From the cell containing the given text, extract its center point as (x, y) coordinate. 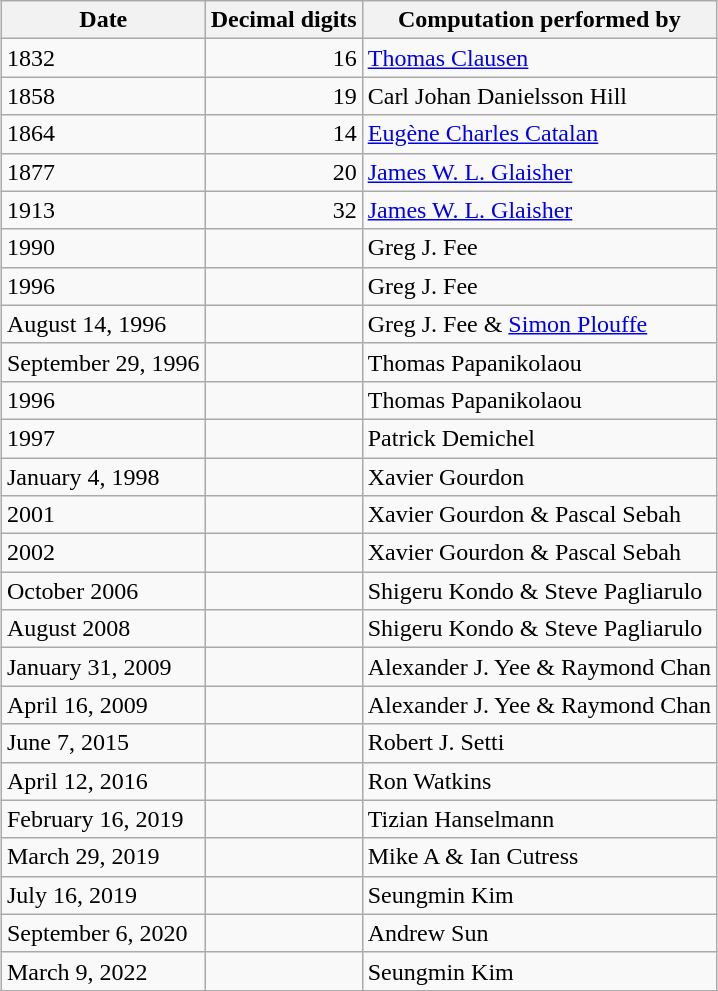
January 31, 2009 (103, 667)
Tizian Hanselmann (539, 819)
14 (284, 134)
Xavier Gourdon (539, 477)
June 7, 2015 (103, 743)
16 (284, 58)
Computation performed by (539, 20)
January 4, 1998 (103, 477)
Ron Watkins (539, 781)
20 (284, 172)
September 6, 2020 (103, 933)
Patrick Demichel (539, 438)
Eugène Charles Catalan (539, 134)
Mike A & Ian Cutress (539, 857)
August 14, 1996 (103, 324)
Decimal digits (284, 20)
Andrew Sun (539, 933)
1997 (103, 438)
April 12, 2016 (103, 781)
19 (284, 96)
March 29, 2019 (103, 857)
Date (103, 20)
August 2008 (103, 629)
1913 (103, 210)
Greg J. Fee & Simon Plouffe (539, 324)
1864 (103, 134)
Carl Johan Danielsson Hill (539, 96)
32 (284, 210)
February 16, 2019 (103, 819)
1832 (103, 58)
1990 (103, 248)
1877 (103, 172)
July 16, 2019 (103, 895)
2002 (103, 553)
Robert J. Setti (539, 743)
2001 (103, 515)
Thomas Clausen (539, 58)
October 2006 (103, 591)
1858 (103, 96)
September 29, 1996 (103, 362)
April 16, 2009 (103, 705)
March 9, 2022 (103, 971)
